Scan for the cell matching the given text and deliver its (x, y) coordinate at center. 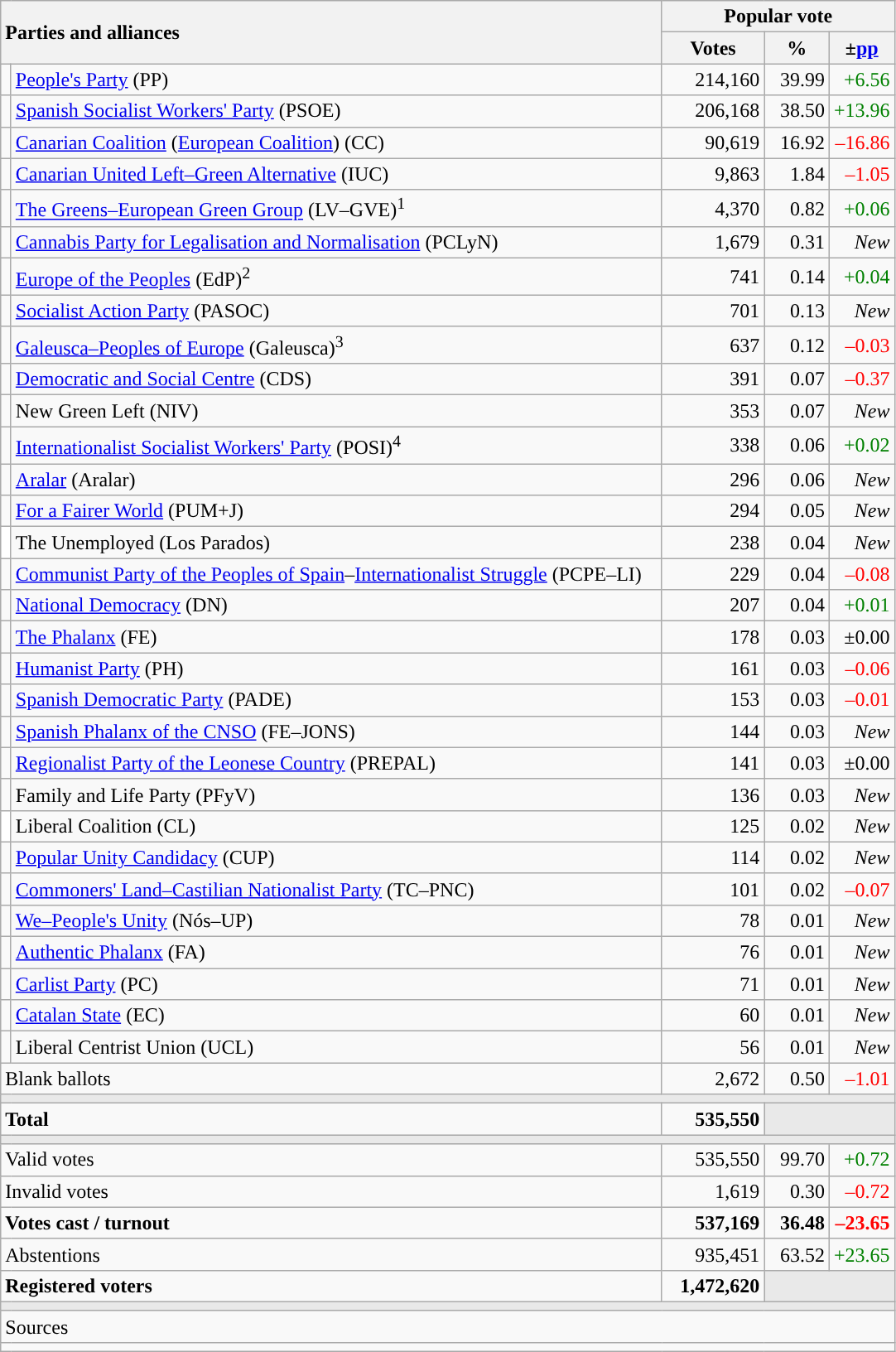
The Unemployed (Los Parados) (336, 543)
56 (713, 1047)
Liberal Centrist Union (UCL) (336, 1047)
% (797, 48)
Sources (447, 1326)
Catalan State (EC) (336, 1016)
144 (713, 732)
1,679 (713, 243)
0.12 (797, 345)
36.48 (797, 1223)
+0.02 (861, 446)
+0.06 (861, 209)
537,169 (713, 1223)
101 (713, 889)
–0.37 (861, 379)
Registered voters (331, 1286)
39.99 (797, 80)
71 (713, 984)
741 (713, 277)
136 (713, 794)
–0.07 (861, 889)
Popular vote (778, 17)
Parties and alliances (331, 32)
Valid votes (331, 1160)
161 (713, 669)
–0.01 (861, 700)
–0.72 (861, 1191)
1.84 (797, 174)
Liberal Coalition (CL) (336, 826)
Invalid votes (331, 1191)
0.30 (797, 1191)
238 (713, 543)
Spanish Phalanx of the CNSO (FE–JONS) (336, 732)
0.50 (797, 1079)
Cannabis Party for Legalisation and Normalisation (PCLyN) (336, 243)
Democratic and Social Centre (CDS) (336, 379)
The Greens–European Green Group (LV–GVE)1 (336, 209)
Votes (713, 48)
+6.56 (861, 80)
–0.03 (861, 345)
Carlist Party (PC) (336, 984)
0.31 (797, 243)
+0.72 (861, 1160)
2,672 (713, 1079)
0.13 (797, 311)
–0.06 (861, 669)
0.82 (797, 209)
178 (713, 637)
63.52 (797, 1254)
Europe of the Peoples (EdP)2 (336, 277)
Spanish Socialist Workers' Party (PSOE) (336, 111)
141 (713, 763)
9,863 (713, 174)
Family and Life Party (PFyV) (336, 794)
Aralar (Aralar) (336, 480)
637 (713, 345)
Commoners' Land–Castilian Nationalist Party (TC–PNC) (336, 889)
1,619 (713, 1191)
338 (713, 446)
Total (331, 1119)
±pp (861, 48)
353 (713, 411)
60 (713, 1016)
Regionalist Party of the Leonese Country (PREPAL) (336, 763)
296 (713, 480)
90,619 (713, 142)
New Green Left (NIV) (336, 411)
214,160 (713, 80)
76 (713, 953)
Humanist Party (PH) (336, 669)
391 (713, 379)
294 (713, 511)
–23.65 (861, 1223)
Socialist Action Party (PASOC) (336, 311)
Internationalist Socialist Workers' Party (POSI)4 (336, 446)
Communist Party of the Peoples of Spain–Internationalist Struggle (PCPE–LI) (336, 574)
+23.65 (861, 1254)
Abstentions (331, 1254)
1,472,620 (713, 1286)
229 (713, 574)
207 (713, 606)
+0.01 (861, 606)
Authentic Phalanx (FA) (336, 953)
People's Party (PP) (336, 80)
4,370 (713, 209)
153 (713, 700)
The Phalanx (FE) (336, 637)
0.14 (797, 277)
For a Fairer World (PUM+J) (336, 511)
Galeusca–Peoples of Europe (Galeusca)3 (336, 345)
+0.04 (861, 277)
+13.96 (861, 111)
–1.05 (861, 174)
Popular Unity Candidacy (CUP) (336, 857)
935,451 (713, 1254)
–1.01 (861, 1079)
16.92 (797, 142)
Blank ballots (331, 1079)
114 (713, 857)
99.70 (797, 1160)
Votes cast / turnout (331, 1223)
Canarian Coalition (European Coalition) (CC) (336, 142)
Spanish Democratic Party (PADE) (336, 700)
Canarian United Left–Green Alternative (IUC) (336, 174)
National Democracy (DN) (336, 606)
–0.08 (861, 574)
701 (713, 311)
206,168 (713, 111)
38.50 (797, 111)
–16.86 (861, 142)
125 (713, 826)
0.05 (797, 511)
78 (713, 920)
We–People's Unity (Nós–UP) (336, 920)
